Provide the [x, y] coordinate of the cell's center where the given text is located.  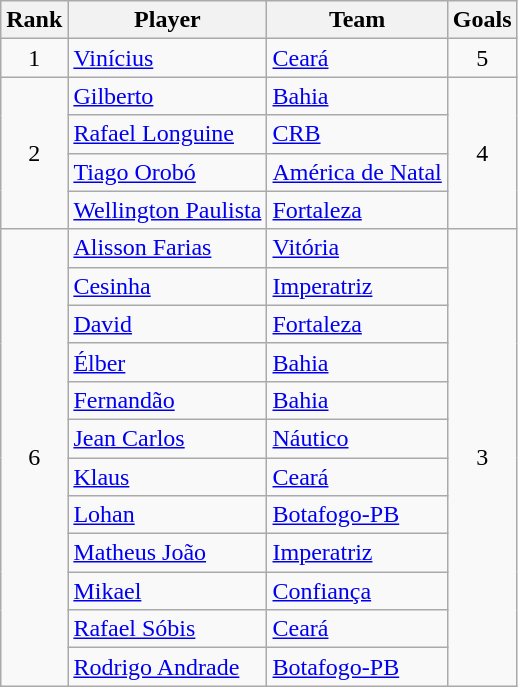
Mikael [168, 591]
CRB [357, 134]
Klaus [168, 477]
América de Natal [357, 172]
Cesinha [168, 286]
Rodrigo Andrade [168, 667]
Jean Carlos [168, 438]
Matheus João [168, 553]
Náutico [357, 438]
Goals [482, 20]
Rafael Sóbis [168, 629]
Gilberto [168, 96]
3 [482, 458]
Wellington Paulista [168, 210]
Vitória [357, 248]
Lohan [168, 515]
5 [482, 58]
Alisson Farias [168, 248]
Team [357, 20]
Confiança [357, 591]
6 [34, 458]
Rank [34, 20]
Élber [168, 362]
4 [482, 153]
David [168, 324]
Fernandão [168, 400]
Rafael Longuine [168, 134]
2 [34, 153]
Tiago Orobó [168, 172]
Vinícius [168, 58]
Player [168, 20]
1 [34, 58]
